Return the (X, Y) coordinate for the center point of the cell that contains the specified text.  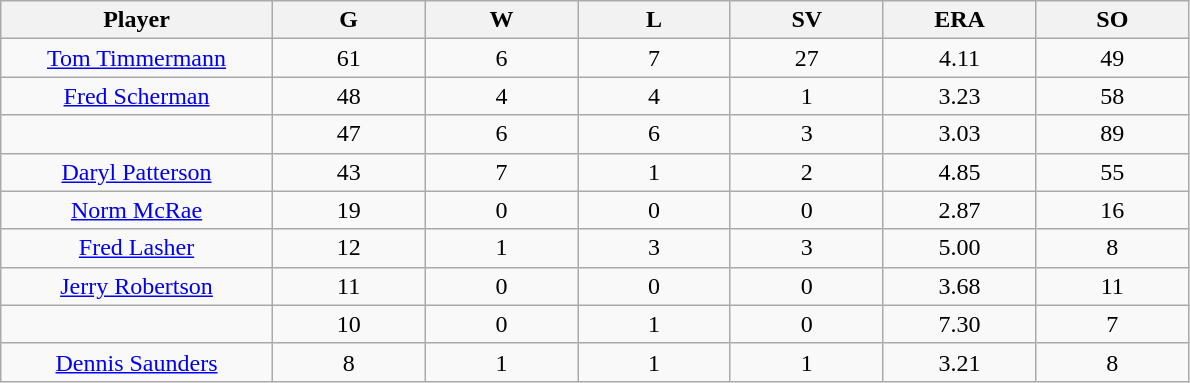
2.87 (960, 210)
10 (348, 324)
7.30 (960, 324)
SO (1112, 20)
Tom Timmermann (137, 58)
ERA (960, 20)
19 (348, 210)
2 (806, 172)
49 (1112, 58)
L (654, 20)
3.03 (960, 134)
Player (137, 20)
Jerry Robertson (137, 286)
89 (1112, 134)
55 (1112, 172)
3.21 (960, 362)
16 (1112, 210)
5.00 (960, 248)
4.85 (960, 172)
3.68 (960, 286)
W (502, 20)
Fred Lasher (137, 248)
Fred Scherman (137, 96)
58 (1112, 96)
27 (806, 58)
SV (806, 20)
61 (348, 58)
47 (348, 134)
Dennis Saunders (137, 362)
3.23 (960, 96)
G (348, 20)
43 (348, 172)
Daryl Patterson (137, 172)
12 (348, 248)
Norm McRae (137, 210)
48 (348, 96)
4.11 (960, 58)
